Detect which cell encompasses the target text, then output its [X, Y] center coordinate. 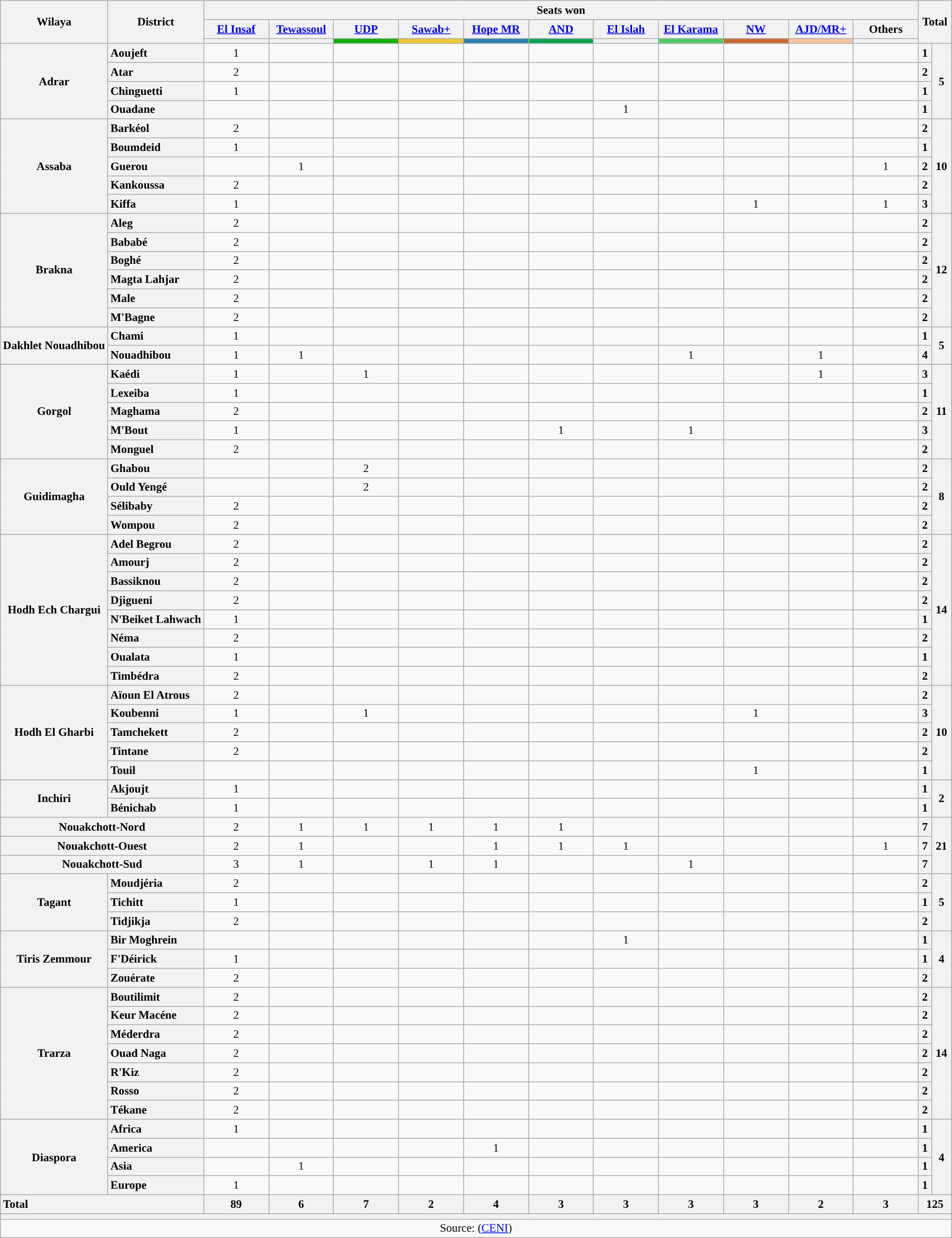
Tichitt [156, 903]
Bénichab [156, 808]
Aïoun El Atrous [156, 695]
Tiris Zemmour [54, 959]
N'Beiket Lahwach [156, 619]
Africa [156, 1129]
Zouérate [156, 978]
Keur Macéne [156, 1016]
11 [941, 412]
America [156, 1148]
Bababé [156, 242]
Hodh El Gharbi [54, 733]
Akjoujt [156, 789]
Ghabou [156, 468]
Kiffa [156, 204]
El Insaf [236, 29]
Koubenni [156, 714]
12 [941, 270]
Ouadane [156, 110]
Adrar [54, 82]
Moudjéria [156, 884]
Tagant [54, 903]
Ould Yengé [156, 487]
Ouad Naga [156, 1054]
Nouakchott-Sud [102, 865]
Dakhlet Nouadhibou [54, 345]
Atar [156, 72]
Guerou [156, 166]
Gorgol [54, 412]
Oualata [156, 657]
Source: (CENI) [476, 1228]
Chinguetti [156, 91]
AJD/MR+ [821, 29]
Assaba [54, 166]
Tamchekett [156, 733]
Kankoussa [156, 185]
AND [562, 29]
Boumdeid [156, 148]
Chami [156, 336]
Tintane [156, 752]
Néma [156, 638]
21 [941, 845]
Méderdra [156, 1035]
R'Kiz [156, 1072]
M'Bout [156, 431]
Others [886, 29]
Adel Begrou [156, 544]
Amourj [156, 563]
UDP [367, 29]
F'Déirick [156, 959]
Magta Lahjar [156, 280]
Barkéol [156, 129]
Male [156, 299]
Lexeiba [156, 393]
Tidjikja [156, 921]
Timbédra [156, 676]
Rosso [156, 1091]
M'Bagne [156, 317]
Touil [156, 770]
Aoujeft [156, 54]
Nouadhibou [156, 355]
8 [941, 496]
Tékane [156, 1110]
El Islah [626, 29]
NW [755, 29]
Sélibaby [156, 506]
Sawab+ [431, 29]
District [156, 22]
Hodh Ech Chargui [54, 610]
Brakna [54, 270]
Nouakchott-Nord [102, 827]
El Karama [691, 29]
Kaédi [156, 374]
89 [236, 1205]
6 [301, 1205]
Europe [156, 1186]
Monguel [156, 450]
Nouakchott-Ouest [102, 846]
Wilaya [54, 22]
Djigueni [156, 601]
Wompou [156, 525]
Inchiri [54, 799]
Bassiknou [156, 582]
Aleg [156, 223]
Bir Moghrein [156, 940]
Seats won [560, 10]
Trarza [54, 1053]
Maghama [156, 412]
Guidimagha [54, 496]
125 [935, 1205]
Diaspora [54, 1157]
Boghé [156, 261]
Hope MR [496, 29]
Asia [156, 1166]
Boutilimit [156, 997]
Tewassoul [301, 29]
